Scan for the cell matching the given text and deliver its [X, Y] coordinate at center. 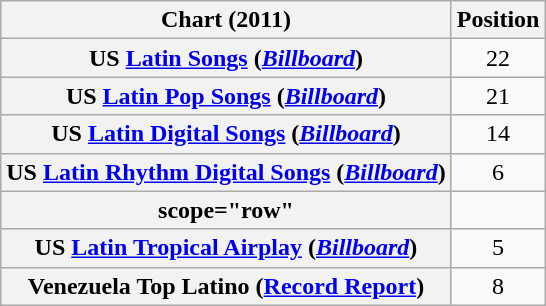
US Latin Rhythm Digital Songs (Billboard) [226, 172]
6 [498, 172]
21 [498, 96]
US Latin Digital Songs (Billboard) [226, 134]
22 [498, 58]
Position [498, 20]
scope="row" [226, 210]
5 [498, 248]
Venezuela Top Latino (Record Report) [226, 286]
US Latin Songs (Billboard) [226, 58]
US Latin Tropical Airplay (Billboard) [226, 248]
US Latin Pop Songs (Billboard) [226, 96]
Chart (2011) [226, 20]
14 [498, 134]
8 [498, 286]
